Extract the (x, y) coordinate from the center of the cell holding the provided text.  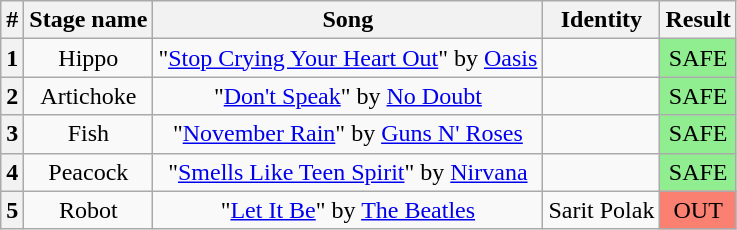
4 (12, 172)
"Let It Be" by The Beatles (348, 210)
2 (12, 96)
OUT (698, 210)
5 (12, 210)
Identity (602, 20)
Robot (88, 210)
3 (12, 134)
"Don't Speak" by No Doubt (348, 96)
"Stop Crying Your Heart Out" by Oasis (348, 58)
"November Rain" by Guns N' Roses (348, 134)
Stage name (88, 20)
# (12, 20)
"Smells Like Teen Spirit" by Nirvana (348, 172)
Song (348, 20)
Hippo (88, 58)
Fish (88, 134)
Peacock (88, 172)
Sarit Polak (602, 210)
Result (698, 20)
1 (12, 58)
Artichoke (88, 96)
